Output the [X, Y] coordinate of the center of the cell containing the given text.  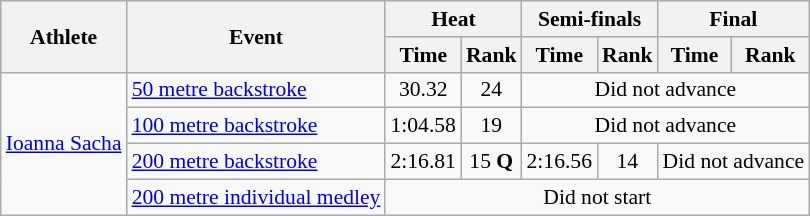
Final [734, 19]
15 Q [492, 162]
Ioanna Sacha [64, 143]
Did not start [597, 197]
24 [492, 90]
2:16.81 [422, 162]
100 metre backstroke [256, 126]
200 metre individual medley [256, 197]
50 metre backstroke [256, 90]
Semi-finals [590, 19]
Event [256, 36]
Heat [453, 19]
14 [628, 162]
1:04.58 [422, 126]
Athlete [64, 36]
19 [492, 126]
2:16.56 [560, 162]
200 metre backstroke [256, 162]
30.32 [422, 90]
